Detect which cell encompasses the target text, then output its [X, Y] center coordinate. 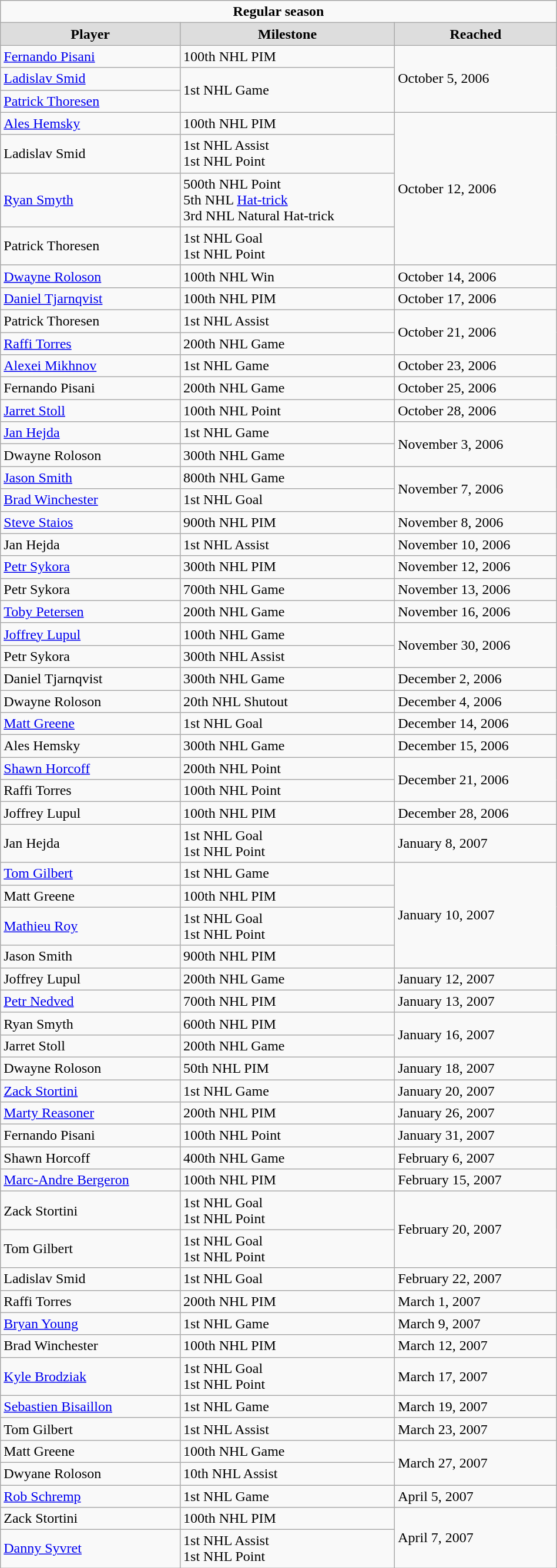
March 23, 2007 [476, 1429]
800th NHL Game [288, 478]
10th NHL Assist [288, 1473]
January 13, 2007 [476, 1001]
October 14, 2006 [476, 276]
700th NHL Game [288, 589]
March 27, 2007 [476, 1462]
200th NHL Point [288, 768]
50th NHL PIM [288, 1068]
January 18, 2007 [476, 1068]
March 9, 2007 [476, 1324]
April 5, 2007 [476, 1496]
300th NHL PIM [288, 567]
October 5, 2006 [476, 79]
November 12, 2006 [476, 567]
December 14, 2006 [476, 724]
Milestone [288, 34]
Rob Schremp [90, 1496]
March 19, 2007 [476, 1406]
April 7, 2007 [476, 1538]
February 6, 2007 [476, 1158]
January 26, 2007 [476, 1113]
300th NHL Assist [288, 656]
20th NHL Shutout [288, 701]
December 15, 2006 [476, 746]
January 31, 2007 [476, 1136]
March 12, 2007 [476, 1346]
October 12, 2006 [476, 189]
Regular season [278, 12]
November 10, 2006 [476, 545]
January 8, 2007 [476, 844]
December 28, 2006 [476, 813]
January 10, 2007 [476, 915]
Petr Nedved [90, 1001]
Toby Petersen [90, 612]
Kyle Brodziak [90, 1376]
October 21, 2006 [476, 332]
December 21, 2006 [476, 780]
November 13, 2006 [476, 589]
Danny Syvret [90, 1549]
Sebastien Bisaillon [90, 1406]
500th NHL Point5th NHL Hat-trick3rd NHL Natural Hat-trick [288, 200]
October 23, 2006 [476, 366]
October 17, 2006 [476, 298]
Reached [476, 34]
February 20, 2007 [476, 1230]
November 30, 2006 [476, 645]
Dwyane Roloson [90, 1473]
Mathieu Roy [90, 926]
November 3, 2006 [476, 444]
Bryan Young [90, 1324]
January 16, 2007 [476, 1035]
December 4, 2006 [476, 701]
January 12, 2007 [476, 979]
600th NHL PIM [288, 1023]
100th NHL Win [288, 276]
400th NHL Game [288, 1158]
October 25, 2006 [476, 388]
Alexei Mikhnov [90, 366]
Player [90, 34]
November 16, 2006 [476, 612]
March 17, 2007 [476, 1376]
Steve Staios [90, 522]
700th NHL PIM [288, 1001]
October 28, 2006 [476, 411]
Marc-Andre Bergeron [90, 1180]
December 2, 2006 [476, 679]
November 8, 2006 [476, 522]
February 22, 2007 [476, 1279]
November 7, 2006 [476, 489]
February 15, 2007 [476, 1180]
March 1, 2007 [476, 1301]
January 20, 2007 [476, 1091]
Marty Reasoner [90, 1113]
